Determine the (x, y) coordinate at the center of the cell enclosing the given text.  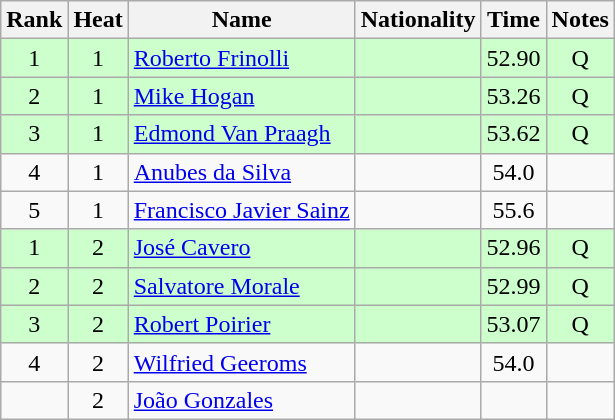
53.07 (514, 324)
João Gonzales (242, 400)
Salvatore Morale (242, 286)
52.96 (514, 248)
Name (242, 20)
5 (34, 210)
Francisco Javier Sainz (242, 210)
Edmond Van Praagh (242, 134)
Notes (580, 20)
Rank (34, 20)
Heat (98, 20)
Anubes da Silva (242, 172)
José Cavero (242, 248)
Nationality (418, 20)
52.90 (514, 58)
53.26 (514, 96)
Roberto Frinolli (242, 58)
53.62 (514, 134)
52.99 (514, 286)
Mike Hogan (242, 96)
Robert Poirier (242, 324)
Wilfried Geeroms (242, 362)
55.6 (514, 210)
Time (514, 20)
